Find where the given text appears and provide that cell's center as (X, Y) coordinate. 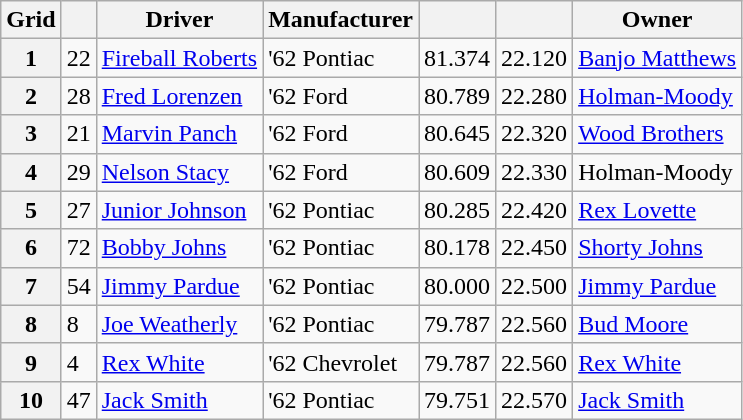
Rex Lovette (658, 210)
22.500 (534, 286)
6 (31, 248)
80.645 (458, 134)
27 (78, 210)
80.000 (458, 286)
Bobby Johns (179, 248)
9 (31, 362)
Nelson Stacy (179, 172)
5 (31, 210)
Owner (658, 20)
Joe Weatherly (179, 324)
29 (78, 172)
'62 Chevrolet (341, 362)
80.285 (458, 210)
79.751 (458, 400)
22.570 (534, 400)
Bud Moore (658, 324)
22.450 (534, 248)
22.330 (534, 172)
80.178 (458, 248)
81.374 (458, 58)
Manufacturer (341, 20)
Grid (31, 20)
2 (31, 96)
22.120 (534, 58)
72 (78, 248)
28 (78, 96)
Junior Johnson (179, 210)
22.320 (534, 134)
3 (31, 134)
80.789 (458, 96)
Fireball Roberts (179, 58)
47 (78, 400)
22.420 (534, 210)
Wood Brothers (658, 134)
Marvin Panch (179, 134)
Shorty Johns (658, 248)
54 (78, 286)
22.280 (534, 96)
22 (78, 58)
10 (31, 400)
Fred Lorenzen (179, 96)
80.609 (458, 172)
21 (78, 134)
Driver (179, 20)
7 (31, 286)
1 (31, 58)
Banjo Matthews (658, 58)
